From the cell containing the given text, extract its center point as (x, y) coordinate. 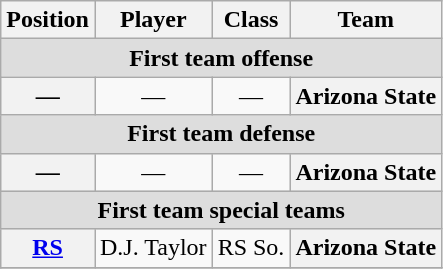
First team offense (222, 58)
— (48, 96)
RS So. (251, 248)
First team special teams (222, 210)
Team (366, 20)
Position (48, 20)
Player (153, 20)
Class (251, 20)
RS (48, 248)
First team defense (222, 134)
D.J. Taylor (153, 248)
